Identify which cell holds the provided text, then report its [X, Y] central coordinate. 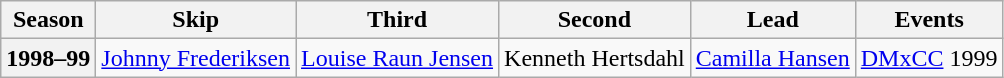
Louise Raun Jensen [398, 58]
Skip [196, 20]
Season [48, 20]
Events [929, 20]
DMxCC 1999 [929, 58]
Third [398, 20]
Camilla Hansen [772, 58]
Lead [772, 20]
Johnny Frederiksen [196, 58]
Second [595, 20]
1998–99 [48, 58]
Kenneth Hertsdahl [595, 58]
